Search for the cell housing the specified text and yield its (x, y) center coordinate. 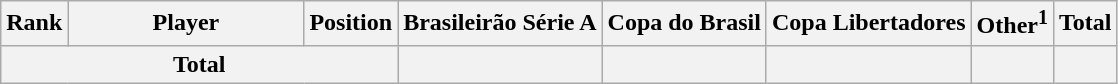
Copa do Brasil (684, 24)
Player (186, 24)
Brasileirão Série A (500, 24)
Copa Libertadores (868, 24)
Other1 (1012, 24)
Position (351, 24)
Rank (34, 24)
